Pinpoint the cell where the given text exists, returning its (x, y) midpoint coordinate. 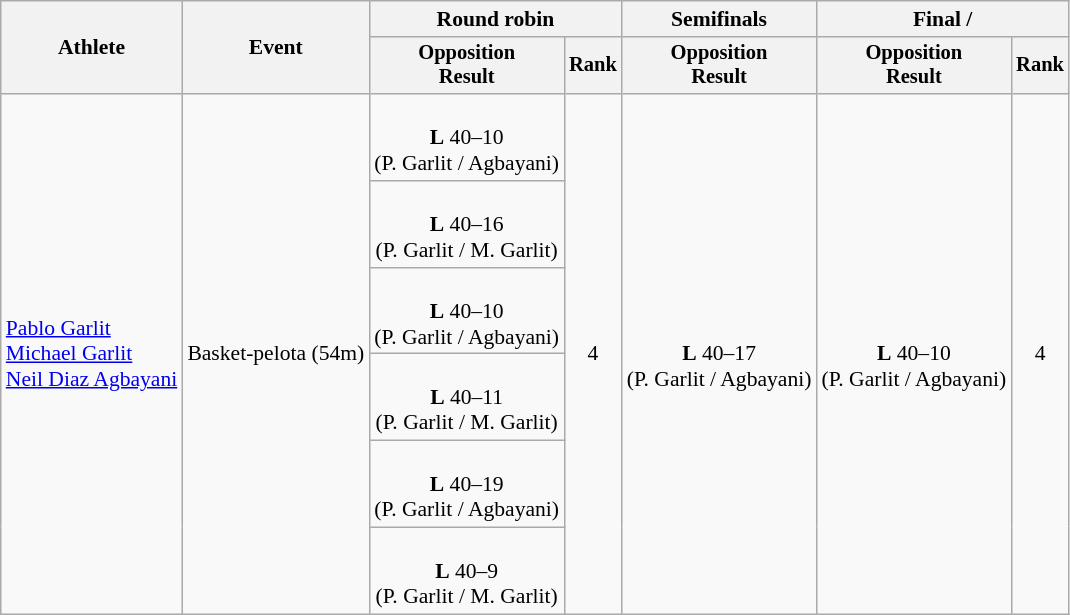
L 40–11(P. Garlit / M. Garlit) (466, 398)
L 40–19(P. Garlit / Agbayani) (466, 484)
Athlete (92, 48)
Semifinals (720, 19)
Final / (942, 19)
Basket-pelota (54m) (276, 354)
L 40–9(P. Garlit / M. Garlit) (466, 572)
L 40–16(P. Garlit / M. Garlit) (466, 224)
Round robin (495, 19)
L 40–17(P. Garlit / Agbayani) (720, 354)
Pablo GarlitMichael GarlitNeil Diaz Agbayani (92, 354)
Event (276, 48)
